Identify which cell holds the provided text, then report its (x, y) central coordinate. 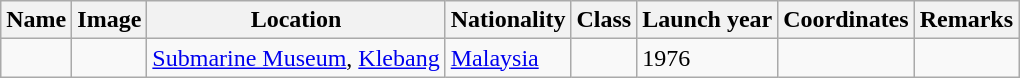
Class (604, 20)
Coordinates (846, 20)
1976 (708, 58)
Name (36, 20)
Remarks (966, 20)
Nationality (508, 20)
Image (110, 20)
Launch year (708, 20)
Malaysia (508, 58)
Submarine Museum, Klebang (296, 58)
Location (296, 20)
